Identify which cell holds the provided text, then report its (x, y) central coordinate. 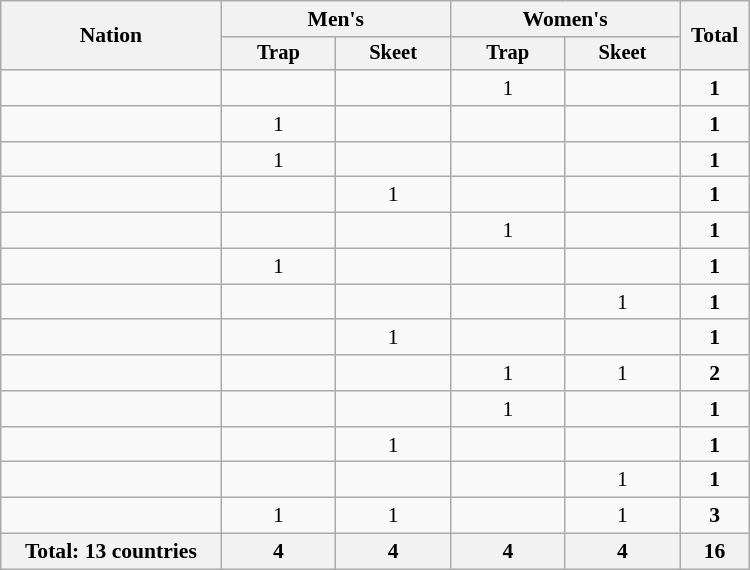
Total (714, 36)
2 (714, 373)
Men's (336, 19)
Nation (111, 36)
Women's (564, 19)
Total: 13 countries (111, 552)
3 (714, 516)
16 (714, 552)
